For the text-containing cell, return its midpoint in [x, y] coordinate format. 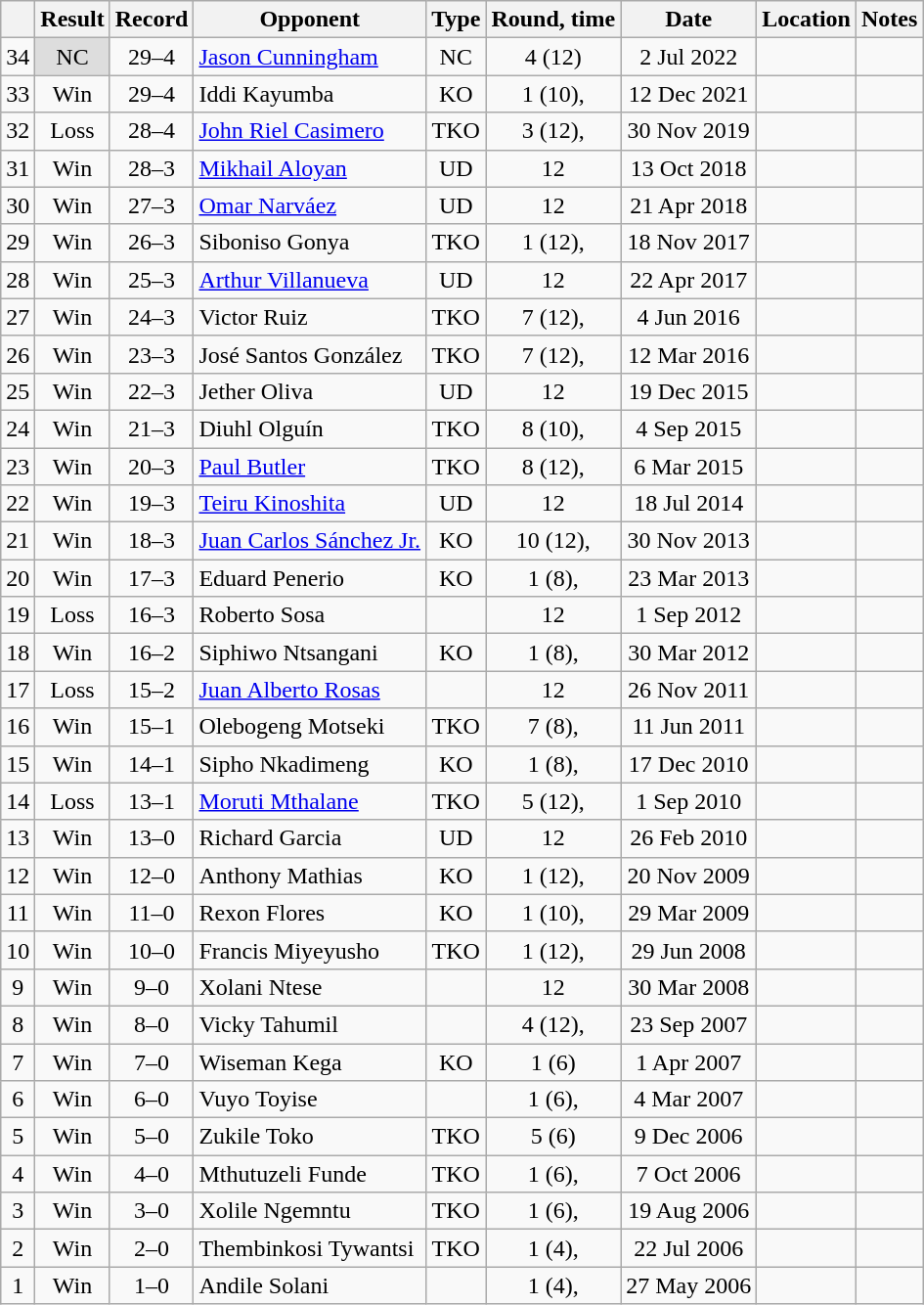
30 Nov 2019 [688, 131]
4 [18, 1174]
22 [18, 504]
Omar Narváez [310, 205]
12 Dec 2021 [688, 94]
4 Sep 2015 [688, 428]
Juan Carlos Sánchez Jr. [310, 541]
17 Dec 2010 [688, 764]
Andile Solani [310, 1285]
27 [18, 317]
21–3 [152, 428]
19–3 [152, 504]
Diuhl Olguín [310, 428]
4 Mar 2007 [688, 1100]
11 Jun 2011 [688, 727]
3–0 [152, 1211]
5–0 [152, 1137]
7 [18, 1061]
14–1 [152, 764]
Mthutuzeli Funde [310, 1174]
30 Mar 2008 [688, 987]
7–0 [152, 1061]
Xolile Ngemntu [310, 1211]
5 (12), [553, 801]
6 [18, 1100]
3 [18, 1211]
8–0 [152, 1024]
13–0 [152, 838]
7 Oct 2006 [688, 1174]
12 Mar 2016 [688, 354]
16–3 [152, 615]
29 Mar 2009 [688, 913]
34 [18, 57]
Roberto Sosa [310, 615]
6–0 [152, 1100]
Iddi Kayumba [310, 94]
Mikhail Aloyan [310, 168]
1 Sep 2012 [688, 615]
Result [72, 20]
Vuyo Toyise [310, 1100]
Arthur Villanueva [310, 280]
Sipho Nkadimeng [310, 764]
8 (12), [553, 467]
9 [18, 987]
Jason Cunningham [310, 57]
11 [18, 913]
23–3 [152, 354]
7 (8), [553, 727]
Zukile Toko [310, 1137]
5 (6) [553, 1137]
24 [18, 428]
28 [18, 280]
19 Aug 2006 [688, 1211]
16–2 [152, 652]
Record [152, 20]
13 [18, 838]
2 Jul 2022 [688, 57]
18 [18, 652]
Thembinkosi Tywantsi [310, 1248]
Wiseman Kega [310, 1061]
Jether Oliva [310, 391]
Location [807, 20]
10 [18, 950]
18 Jul 2014 [688, 504]
5 [18, 1137]
Eduard Penerio [310, 578]
29 [18, 243]
25–3 [152, 280]
30 Nov 2013 [688, 541]
Vicky Tahumil [310, 1024]
11–0 [152, 913]
30 Mar 2012 [688, 652]
31 [18, 168]
20 Nov 2009 [688, 876]
3 (12), [553, 131]
Teiru Kinoshita [310, 504]
1 [18, 1285]
4 (12) [553, 57]
15 [18, 764]
21 [18, 541]
14 [18, 801]
Moruti Mthalane [310, 801]
16 [18, 727]
23 Mar 2013 [688, 578]
4 Jun 2016 [688, 317]
Richard Garcia [310, 838]
6 Mar 2015 [688, 467]
José Santos González [310, 354]
21 Apr 2018 [688, 205]
29 Jun 2008 [688, 950]
1–0 [152, 1285]
Siphiwo Ntsangani [310, 652]
1 Apr 2007 [688, 1061]
4 (12), [553, 1024]
Paul Butler [310, 467]
27–3 [152, 205]
23 Sep 2007 [688, 1024]
13–1 [152, 801]
Anthony Mathias [310, 876]
26–3 [152, 243]
Francis Miyeyusho [310, 950]
8 (10), [553, 428]
Notes [889, 20]
4–0 [152, 1174]
10 (12), [553, 541]
1 Sep 2010 [688, 801]
15–2 [152, 690]
Xolani Ntese [310, 987]
17 [18, 690]
19 [18, 615]
22 Jul 2006 [688, 1248]
Type [456, 20]
Olebogeng Motseki [310, 727]
28–4 [152, 131]
12–0 [152, 876]
20 [18, 578]
Victor Ruiz [310, 317]
18 Nov 2017 [688, 243]
22 Apr 2017 [688, 280]
19 Dec 2015 [688, 391]
30 [18, 205]
26 Feb 2010 [688, 838]
23 [18, 467]
17–3 [152, 578]
Rexon Flores [310, 913]
9–0 [152, 987]
1 (6) [553, 1061]
13 Oct 2018 [688, 168]
24–3 [152, 317]
Opponent [310, 20]
26 Nov 2011 [688, 690]
Date [688, 20]
33 [18, 94]
22–3 [152, 391]
Juan Alberto Rosas [310, 690]
John Riel Casimero [310, 131]
20–3 [152, 467]
Siboniso Gonya [310, 243]
15–1 [152, 727]
2 [18, 1248]
32 [18, 131]
Round, time [553, 20]
28–3 [152, 168]
18–3 [152, 541]
8 [18, 1024]
25 [18, 391]
26 [18, 354]
2–0 [152, 1248]
27 May 2006 [688, 1285]
10–0 [152, 950]
9 Dec 2006 [688, 1137]
